Return [X, Y] of the center of cell containing provided text 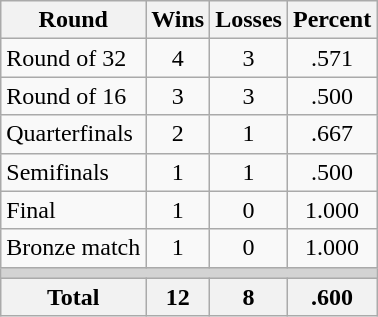
12 [178, 297]
Final [74, 210]
.667 [332, 134]
Losses [249, 20]
2 [178, 134]
Round of 16 [74, 96]
Wins [178, 20]
Round [74, 20]
Bronze match [74, 248]
8 [249, 297]
Percent [332, 20]
.600 [332, 297]
Semifinals [74, 172]
.571 [332, 58]
Quarterfinals [74, 134]
4 [178, 58]
Round of 32 [74, 58]
Total [74, 297]
